Output the [x, y] coordinate of the center of the cell containing the given text.  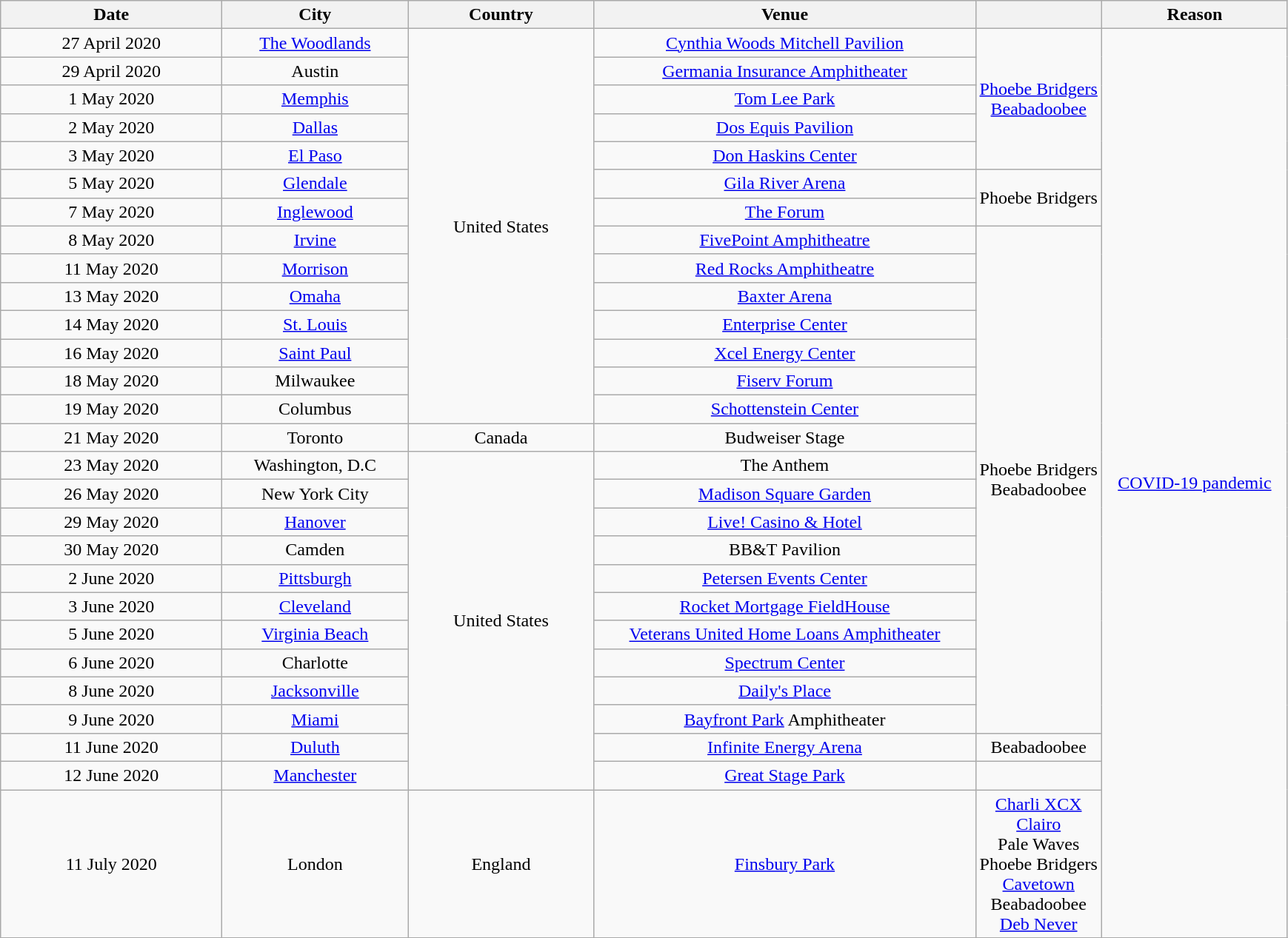
The Forum [785, 212]
Washington, D.C [316, 466]
Camden [316, 550]
3 May 2020 [111, 155]
Schottenstein Center [785, 409]
Don Haskins Center [785, 155]
New York City [316, 494]
Enterprise Center [785, 324]
Budweiser Stage [785, 438]
Xcel Energy Center [785, 353]
Great Stage Park [785, 775]
Phoebe Bridgers [1038, 198]
Country [501, 15]
5 June 2020 [111, 634]
Manchester [316, 775]
9 June 2020 [111, 719]
Daily's Place [785, 691]
Rocket Mortgage FieldHouse [785, 606]
Beabadoobee [1038, 747]
29 May 2020 [111, 522]
26 May 2020 [111, 494]
27 April 2020 [111, 43]
Duluth [316, 747]
8 June 2020 [111, 691]
Germania Insurance Amphitheater [785, 71]
2 May 2020 [111, 127]
18 May 2020 [111, 381]
Baxter Arena [785, 296]
Infinite Energy Arena [785, 747]
Virginia Beach [316, 634]
11 May 2020 [111, 268]
Veterans United Home Loans Amphitheater [785, 634]
Gila River Arena [785, 184]
Hanover [316, 522]
Austin [316, 71]
The Woodlands [316, 43]
8 May 2020 [111, 240]
6 June 2020 [111, 663]
Morrison [316, 268]
Finsbury Park [785, 863]
29 April 2020 [111, 71]
11 July 2020 [111, 863]
Inglewood [316, 212]
Spectrum Center [785, 663]
Date [111, 15]
23 May 2020 [111, 466]
Saint Paul [316, 353]
30 May 2020 [111, 550]
Jacksonville [316, 691]
Charli XCXClairoPale WavesPhoebe BridgersCavetownBeabadoobeeDeb Never [1038, 863]
Venue [785, 15]
5 May 2020 [111, 184]
16 May 2020 [111, 353]
Charlotte [316, 663]
BB&T Pavilion [785, 550]
19 May 2020 [111, 409]
14 May 2020 [111, 324]
Memphis [316, 99]
Red Rocks Amphitheatre [785, 268]
Glendale [316, 184]
Tom Lee Park [785, 99]
Dallas [316, 127]
Toronto [316, 438]
Miami [316, 719]
Dos Equis Pavilion [785, 127]
7 May 2020 [111, 212]
Live! Casino & Hotel [785, 522]
St. Louis [316, 324]
Canada [501, 438]
Petersen Events Center [785, 578]
11 June 2020 [111, 747]
Madison Square Garden [785, 494]
13 May 2020 [111, 296]
Cynthia Woods Mitchell Pavilion [785, 43]
2 June 2020 [111, 578]
London [316, 863]
City [316, 15]
3 June 2020 [111, 606]
FivePoint Amphitheatre [785, 240]
Bayfront Park Amphitheater [785, 719]
Pittsburgh [316, 578]
Cleveland [316, 606]
England [501, 863]
Omaha [316, 296]
Columbus [316, 409]
COVID-19 pandemic [1194, 483]
Reason [1194, 15]
21 May 2020 [111, 438]
The Anthem [785, 466]
12 June 2020 [111, 775]
Irvine [316, 240]
Fiserv Forum [785, 381]
1 May 2020 [111, 99]
Milwaukee [316, 381]
El Paso [316, 155]
